Output the [x, y] coordinate of the center of the cell containing the given text.  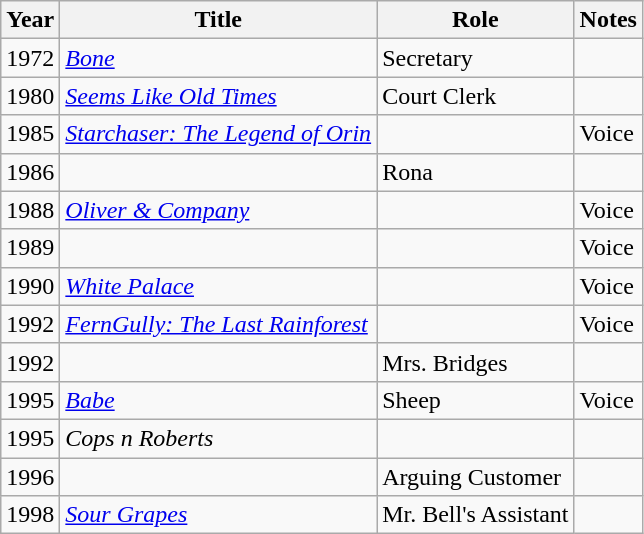
Cops n Roberts [218, 438]
Mrs. Bridges [476, 362]
Starchaser: The Legend of Orin [218, 134]
1985 [30, 134]
Babe [218, 400]
Secretary [476, 58]
Sheep [476, 400]
Oliver & Company [218, 210]
1972 [30, 58]
FernGully: The Last Rainforest [218, 324]
White Palace [218, 286]
1990 [30, 286]
1996 [30, 477]
1986 [30, 172]
Year [30, 20]
Notes [608, 20]
1998 [30, 515]
Title [218, 20]
1980 [30, 96]
Mr. Bell's Assistant [476, 515]
Role [476, 20]
Bone [218, 58]
Rona [476, 172]
Court Clerk [476, 96]
Seems Like Old Times [218, 96]
Sour Grapes [218, 515]
1988 [30, 210]
1989 [30, 248]
Arguing Customer [476, 477]
